Pinpoint the cell where the given text exists, returning its [X, Y] midpoint coordinate. 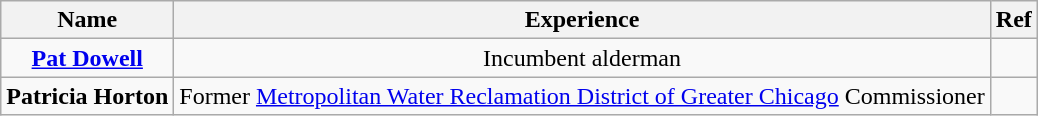
Pat Dowell [88, 58]
Experience [582, 20]
Incumbent alderman [582, 58]
Ref [1014, 20]
Name [88, 20]
Former Metropolitan Water Reclamation District of Greater Chicago Commissioner [582, 96]
Patricia Horton [88, 96]
